Pinpoint the cell where the given text exists, returning its (x, y) midpoint coordinate. 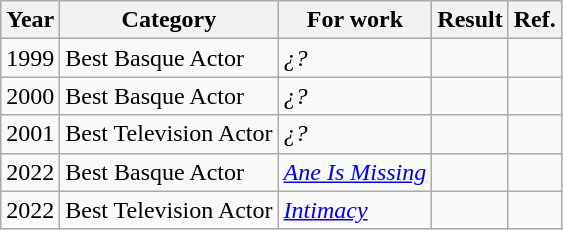
Year (30, 20)
Ane Is Missing (355, 172)
2000 (30, 96)
Ref. (534, 20)
1999 (30, 58)
2001 (30, 134)
Intimacy (355, 210)
Category (169, 20)
For work (355, 20)
Result (470, 20)
